Capture the cell that displays the provided text and extract its (x, y) central coordinate. 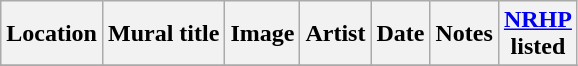
Date (400, 34)
Mural title (163, 34)
NRHPlisted (538, 34)
Notes (464, 34)
Location (52, 34)
Artist (336, 34)
Image (262, 34)
